Determine the (X, Y) coordinate at the center of the cell enclosing the given text.  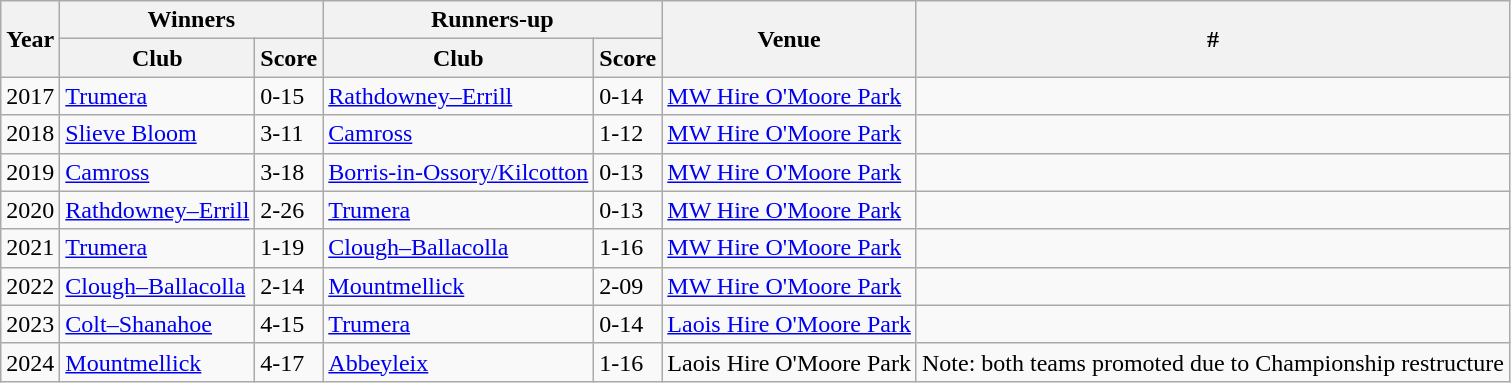
1-19 (289, 248)
Winners (192, 20)
2023 (30, 324)
2018 (30, 134)
Runners-up (492, 20)
# (1212, 39)
2021 (30, 248)
2020 (30, 210)
2-14 (289, 286)
2024 (30, 362)
Year (30, 39)
3-18 (289, 172)
3-11 (289, 134)
Note: both teams promoted due to Championship restructure (1212, 362)
2019 (30, 172)
1-12 (628, 134)
Abbeyleix (458, 362)
4-15 (289, 324)
Colt–Shanahoe (158, 324)
Slieve Bloom (158, 134)
0-15 (289, 96)
2-09 (628, 286)
2017 (30, 96)
2022 (30, 286)
Borris-in-Ossory/Kilcotton (458, 172)
4-17 (289, 362)
Venue (790, 39)
2-26 (289, 210)
